Pinpoint the cell where the given text exists, returning its (X, Y) midpoint coordinate. 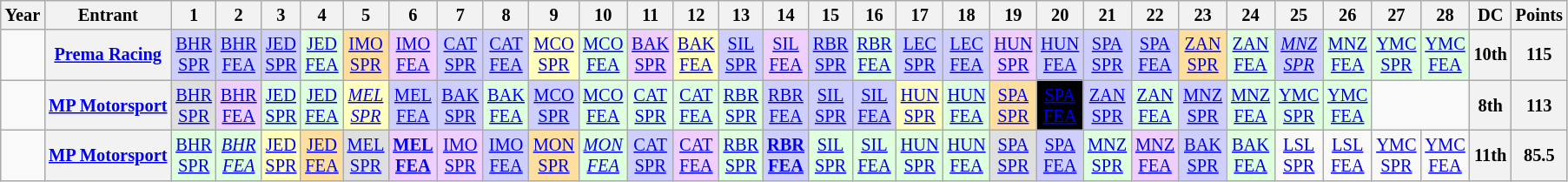
12 (697, 15)
LSLSPR (1299, 155)
85.5 (1539, 155)
20 (1060, 15)
23 (1202, 15)
DC (1491, 15)
LSLFEA (1347, 155)
19 (1013, 15)
2 (239, 15)
16 (874, 15)
13 (741, 15)
1 (194, 15)
24 (1251, 15)
8 (506, 15)
6 (413, 15)
10th (1491, 55)
15 (830, 15)
113 (1539, 105)
11th (1491, 155)
17 (920, 15)
MONFEA (603, 155)
21 (1107, 15)
18 (967, 15)
Entrant (108, 15)
9 (554, 15)
Points (1539, 15)
8th (1491, 105)
MONSPR (554, 155)
Year (23, 15)
3 (281, 15)
LECSPR (920, 55)
25 (1299, 15)
Prema Racing (108, 55)
4 (321, 15)
27 (1396, 15)
22 (1155, 15)
5 (367, 15)
115 (1539, 55)
14 (785, 15)
28 (1445, 15)
11 (650, 15)
10 (603, 15)
LECFEA (967, 55)
7 (460, 15)
26 (1347, 15)
